Search for the cell housing the specified text and yield its (X, Y) center coordinate. 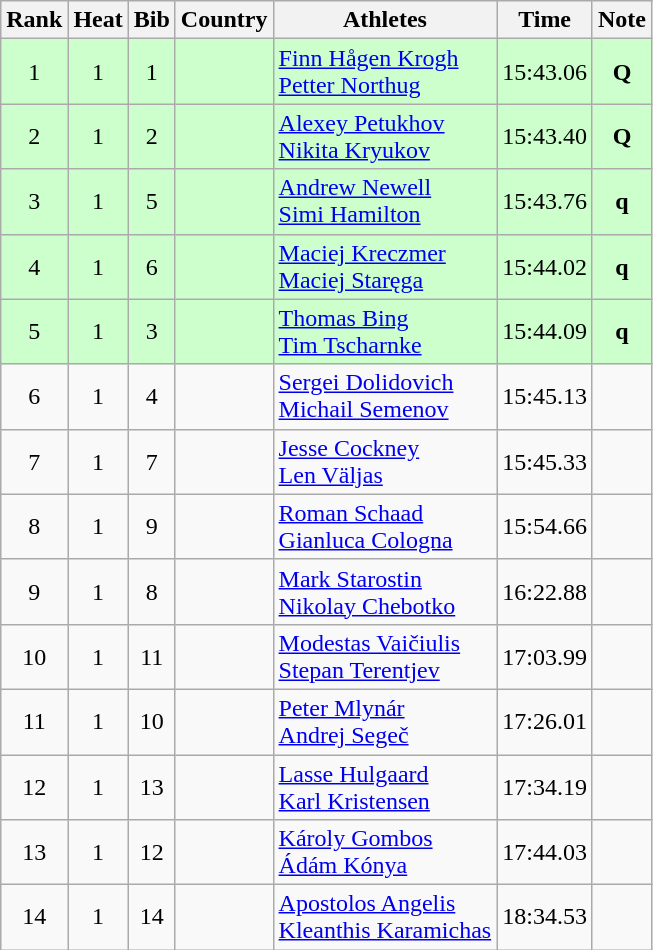
15:44.09 (545, 332)
Bib (152, 20)
Time (545, 20)
Athletes (385, 20)
Thomas BingTim Tscharnke (385, 332)
Maciej KreczmerMaciej Staręga (385, 266)
Heat (98, 20)
Peter MlynárAndrej Segeč (385, 722)
Roman SchaadGianluca Cologna (385, 526)
17:03.99 (545, 656)
15:45.13 (545, 396)
Jesse CockneyLen Väljas (385, 462)
Rank (34, 20)
17:34.19 (545, 786)
Alexey PetukhovNikita Kryukov (385, 136)
Note (622, 20)
17:26.01 (545, 722)
15:45.33 (545, 462)
Finn Hågen KroghPetter Northug (385, 72)
15:43.40 (545, 136)
Károly GombosÁdám Kónya (385, 852)
15:44.02 (545, 266)
Sergei DolidovichMichail Semenov (385, 396)
15:43.76 (545, 202)
17:44.03 (545, 852)
16:22.88 (545, 592)
15:54.66 (545, 526)
Modestas VaičiulisStepan Terentjev (385, 656)
Lasse HulgaardKarl Kristensen (385, 786)
Apostolos AngelisKleanthis Karamichas (385, 918)
Mark StarostinNikolay Chebotko (385, 592)
Andrew NewellSimi Hamilton (385, 202)
18:34.53 (545, 918)
15:43.06 (545, 72)
Country (224, 20)
